Detect which cell encompasses the target text, then output its [x, y] center coordinate. 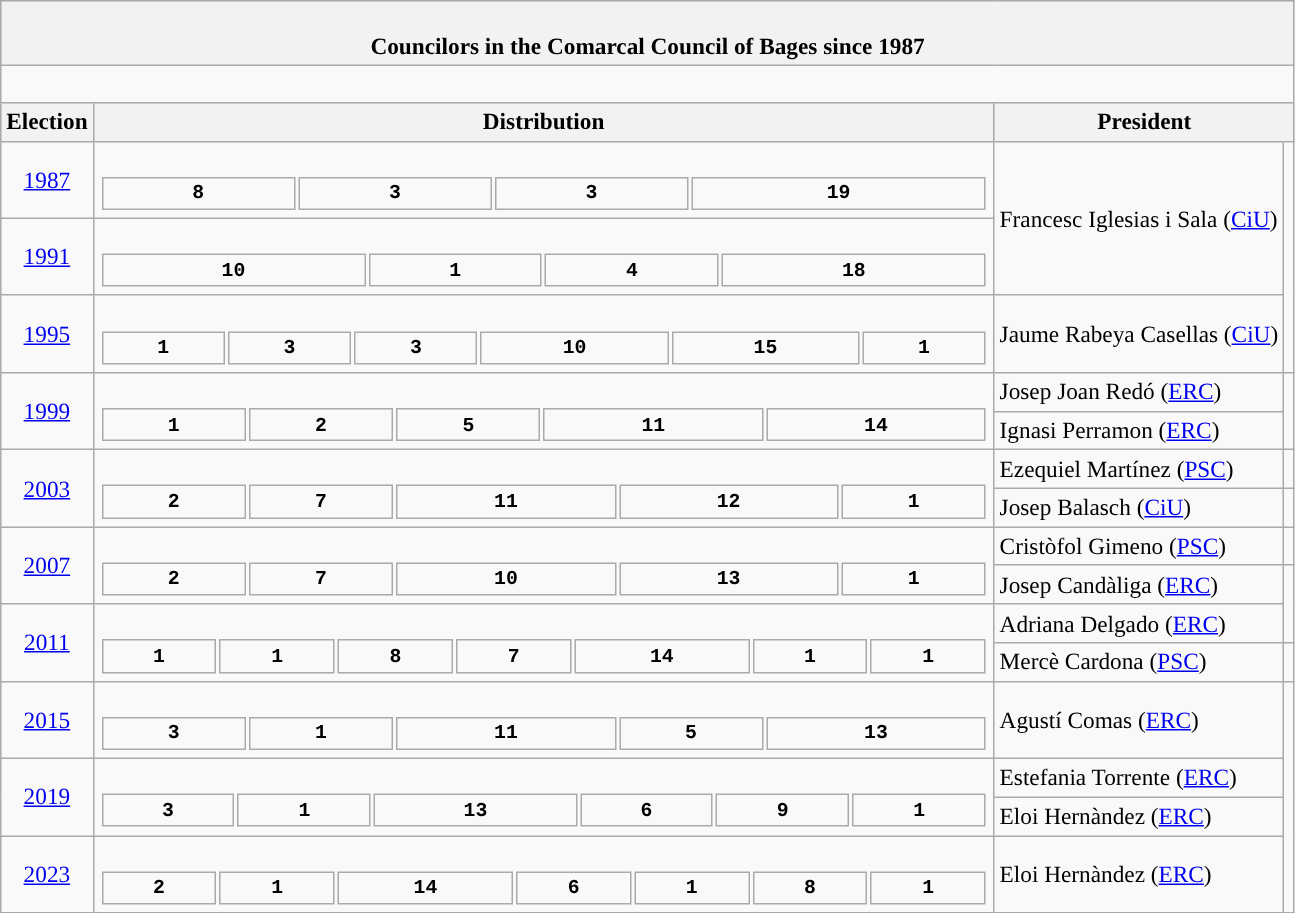
2015 [47, 720]
2 7 11 12 1 [544, 488]
Estefania Torrente (ERC) [1138, 778]
10 1 4 18 [544, 256]
1999 [47, 410]
Francesc Iglesias i Sala (CiU) [1138, 218]
2003 [47, 488]
Ezequiel Martínez (PSC) [1138, 468]
1 3 3 10 15 1 [544, 334]
2019 [47, 796]
Mercè Cardona (PSC) [1138, 662]
4 [632, 270]
1 1 8 7 14 1 1 [544, 642]
15 [766, 346]
2 1 14 6 1 8 1 [544, 874]
Agustí Comas (ERC) [1138, 720]
1995 [47, 334]
Councilors in the Comarcal Council of Bages since 1987 [648, 32]
3 1 11 5 13 [544, 720]
2007 [47, 564]
Josep Candàliga (ERC) [1138, 584]
2011 [47, 642]
12 [729, 502]
18 [854, 270]
2 7 10 13 1 [544, 564]
19 [838, 192]
President [1144, 122]
Josep Joan Redó (ERC) [1138, 392]
3 1 13 6 9 1 [544, 796]
9 [782, 810]
1987 [47, 180]
Election [47, 122]
1991 [47, 256]
Adriana Delgado (ERC) [1138, 624]
Josep Balasch (CiU) [1138, 508]
Ignasi Perramon (ERC) [1138, 430]
Distribution [544, 122]
1 2 5 11 14 [544, 410]
8 3 3 19 [544, 180]
2023 [47, 874]
Cristòfol Gimeno (PSC) [1138, 545]
Jaume Rabeya Casellas (CiU) [1138, 334]
